Pinpoint the cell where the given text exists, returning its [X, Y] midpoint coordinate. 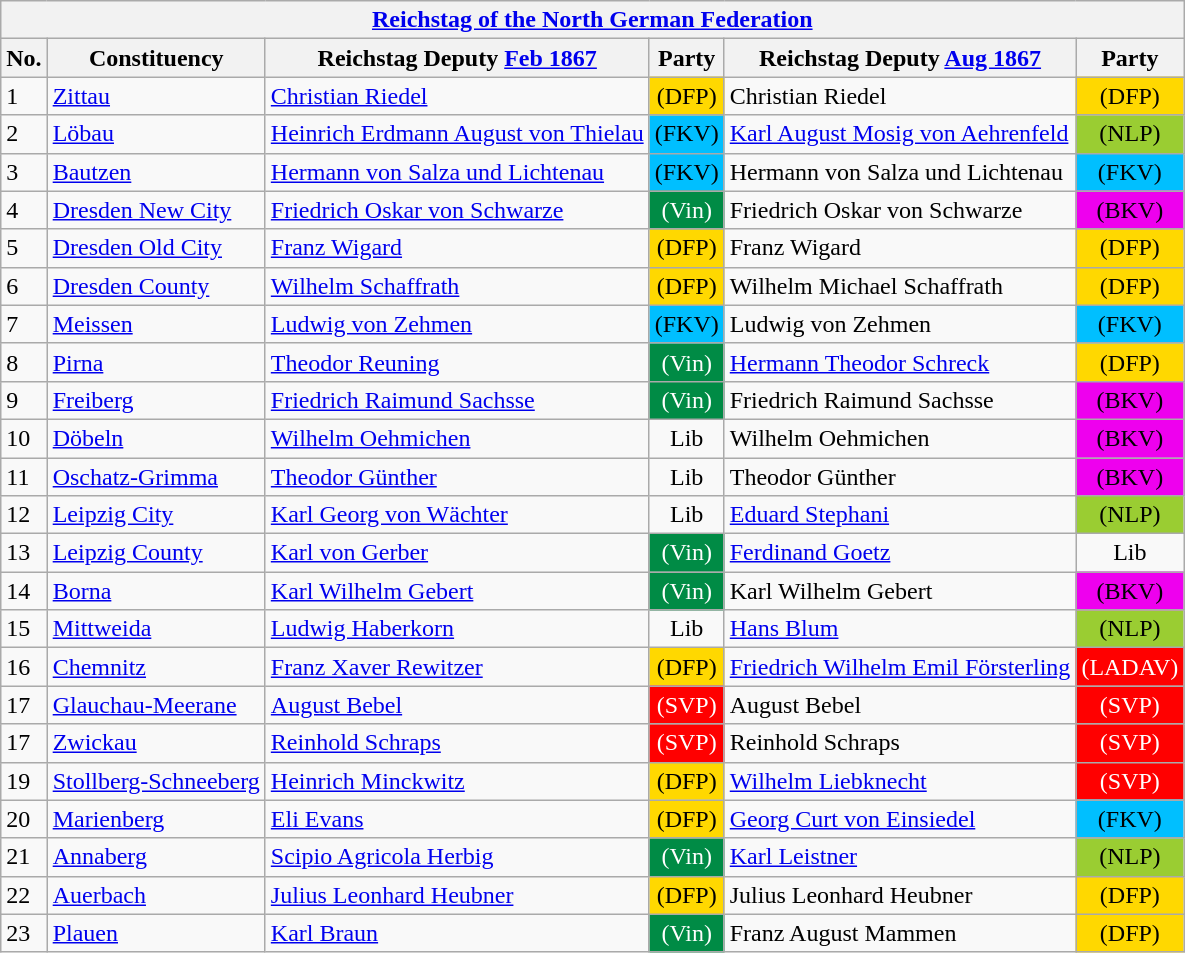
20 [24, 819]
Dresden County [156, 286]
Borna [156, 591]
5 [24, 248]
Reichstag of the North German Federation [592, 20]
Plauen [156, 933]
Karl August Mosig von Aehrenfeld [900, 134]
Chemnitz [156, 667]
Karl Georg von Wächter [457, 515]
No. [24, 58]
1 [24, 96]
Heinrich Minckwitz [457, 781]
Karl Braun [457, 933]
11 [24, 477]
Löbau [156, 134]
Annaberg [156, 857]
Döbeln [156, 438]
Oschatz-Grimma [156, 477]
Bautzen [156, 172]
10 [24, 438]
4 [24, 210]
Franz Xaver Rewitzer [457, 667]
22 [24, 895]
8 [24, 362]
19 [24, 781]
Reichstag Deputy Feb 1867 [457, 58]
Dresden New City [156, 210]
Karl Leistner [900, 857]
Heinrich Erdmann August von Thielau [457, 134]
Meissen [156, 324]
Zittau [156, 96]
Eli Evans [457, 819]
Eduard Stephani [900, 515]
15 [24, 629]
Wilhelm Michael Schaffrath [900, 286]
Freiberg [156, 400]
Scipio Agricola Herbig [457, 857]
Glauchau-Meerane [156, 705]
9 [24, 400]
Pirna [156, 362]
12 [24, 515]
Wilhelm Liebknecht [900, 781]
16 [24, 667]
Karl von Gerber [457, 553]
(LADAV) [1130, 667]
Zwickau [156, 743]
2 [24, 134]
Ludwig Haberkorn [457, 629]
Auerbach [156, 895]
Ferdinand Goetz [900, 553]
14 [24, 591]
Friedrich Wilhelm Emil Försterling [900, 667]
Marienberg [156, 819]
23 [24, 933]
21 [24, 857]
Theodor Reuning [457, 362]
Reichstag Deputy Aug 1867 [900, 58]
Leipzig City [156, 515]
Franz August Mammen [900, 933]
6 [24, 286]
Leipzig County [156, 553]
Hans Blum [900, 629]
7 [24, 324]
13 [24, 553]
Mittweida [156, 629]
Georg Curt von Einsiedel [900, 819]
Hermann Theodor Schreck [900, 362]
Wilhelm Schaffrath [457, 286]
Dresden Old City [156, 248]
Stollberg-Schneeberg [156, 781]
Constituency [156, 58]
3 [24, 172]
